Capture the cell that displays the provided text and extract its (x, y) central coordinate. 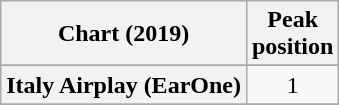
Peakposition (292, 34)
Italy Airplay (EarOne) (124, 85)
1 (292, 85)
Chart (2019) (124, 34)
